From the cell containing the given text, extract its center point as [x, y] coordinate. 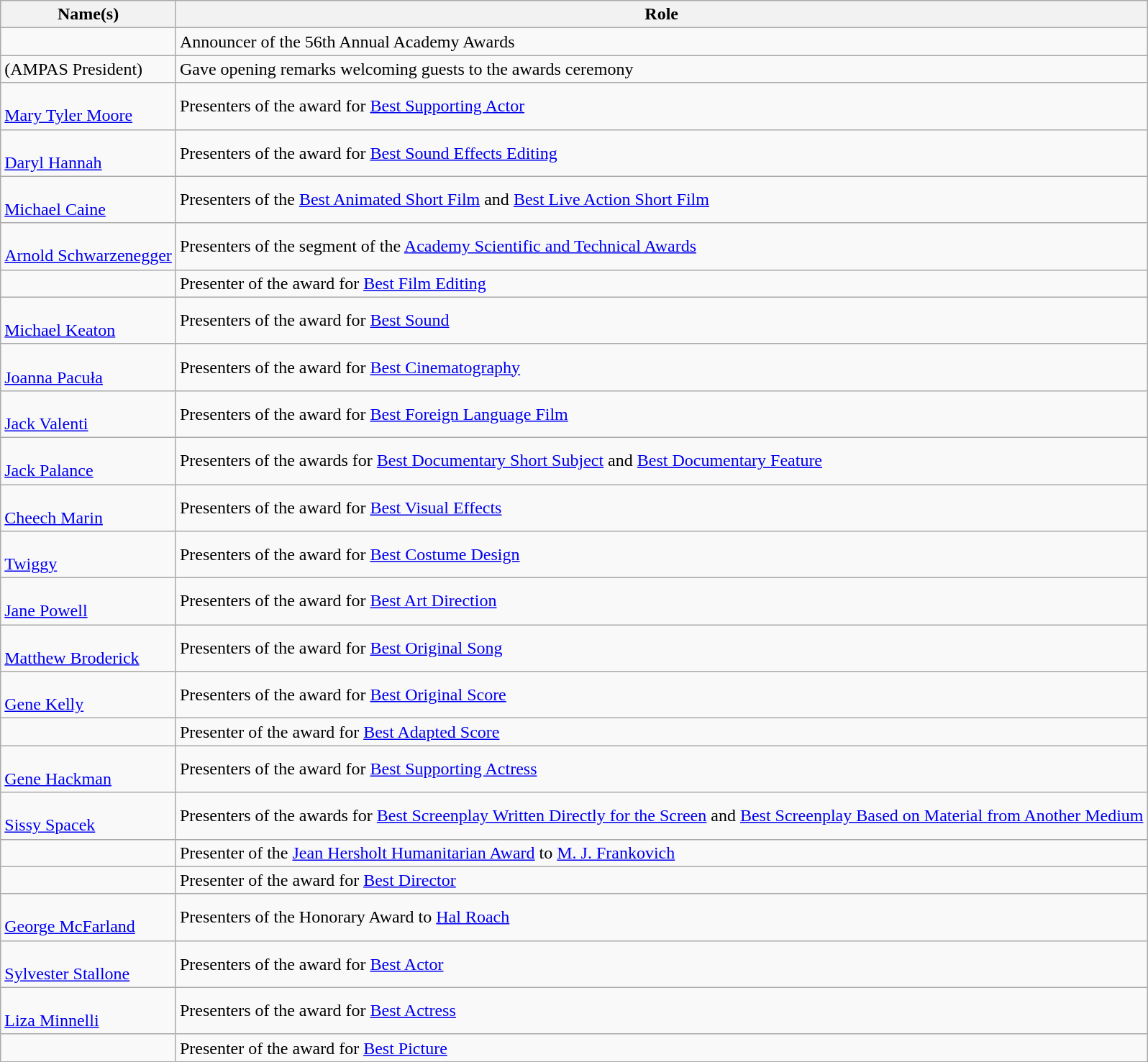
Presenter of the Jean Hersholt Humanitarian Award to M. J. Frankovich [662, 853]
Matthew Broderick [88, 649]
Presenters of the award for Best Costume Design [662, 555]
Presenters of the award for Best Sound Effects Editing [662, 152]
Presenters of the award for Best Visual Effects [662, 508]
Twiggy [88, 555]
Presenters of the award for Best Art Direction [662, 601]
Presenter of the award for Best Picture [662, 1048]
Michael Caine [88, 200]
Name(s) [88, 14]
(AMPAS President) [88, 69]
Announcer of the 56th Annual Academy Awards [662, 42]
Presenters of the award for Best Sound [662, 321]
Presenters of the award for Best Cinematography [662, 367]
Jack Palance [88, 460]
Joanna Pacuła [88, 367]
Gave opening remarks welcoming guests to the awards ceremony [662, 69]
Presenters of the award for Best Foreign Language Film [662, 414]
Presenters of the segment of the Academy Scientific and Technical Awards [662, 246]
Jack Valenti [88, 414]
Presenters of the Honorary Award to Hal Roach [662, 917]
Presenters of the award for Best Original Song [662, 649]
Gene Kelly [88, 695]
George McFarland [88, 917]
Presenter of the award for Best Adapted Score [662, 732]
Liza Minnelli [88, 1011]
Daryl Hannah [88, 152]
Mary Tyler Moore [88, 106]
Sissy Spacek [88, 815]
Presenter of the award for Best Film Editing [662, 283]
Presenter of the award for Best Director [662, 880]
Jane Powell [88, 601]
Presenters of the award for Best Actor [662, 963]
Presenters of the award for Best Supporting Actor [662, 106]
Role [662, 14]
Presenters of the award for Best Original Score [662, 695]
Presenters of the award for Best Actress [662, 1011]
Presenters of the Best Animated Short Film and Best Live Action Short Film [662, 200]
Presenters of the award for Best Supporting Actress [662, 769]
Arnold Schwarzenegger [88, 246]
Presenters of the awards for Best Screenplay Written Directly for the Screen and Best Screenplay Based on Material from Another Medium [662, 815]
Sylvester Stallone [88, 963]
Cheech Marin [88, 508]
Gene Hackman [88, 769]
Michael Keaton [88, 321]
Presenters of the awards for Best Documentary Short Subject and Best Documentary Feature [662, 460]
